Extract the (x, y) coordinate from the center of the cell holding the provided text.  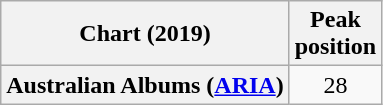
Peakposition (335, 34)
Chart (2019) (145, 34)
Australian Albums (ARIA) (145, 85)
28 (335, 85)
